Capture the cell that displays the provided text and extract its [X, Y] central coordinate. 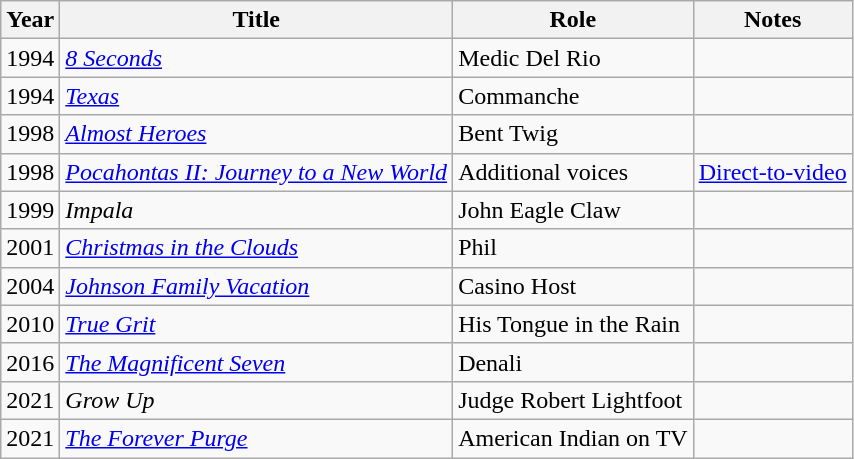
Commanche [574, 96]
Denali [574, 362]
Casino Host [574, 286]
His Tongue in the Rain [574, 324]
Impala [256, 210]
Additional voices [574, 172]
2001 [30, 248]
Johnson Family Vacation [256, 286]
Pocahontas II: Journey to a New World [256, 172]
Direct-to-video [772, 172]
8 Seconds [256, 58]
Bent Twig [574, 134]
Year [30, 20]
The Magnificent Seven [256, 362]
Role [574, 20]
John Eagle Claw [574, 210]
2016 [30, 362]
Notes [772, 20]
Almost Heroes [256, 134]
American Indian on TV [574, 438]
Phil [574, 248]
Christmas in the Clouds [256, 248]
1999 [30, 210]
Judge Robert Lightfoot [574, 400]
Grow Up [256, 400]
Medic Del Rio [574, 58]
The Forever Purge [256, 438]
2004 [30, 286]
Title [256, 20]
Texas [256, 96]
2010 [30, 324]
True Grit [256, 324]
